Scan for the cell matching the given text and deliver its (x, y) coordinate at center. 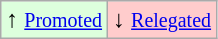
↓ Relegated (162, 20)
↑ Promoted (54, 20)
